Identify which cell holds the provided text, then report its (x, y) central coordinate. 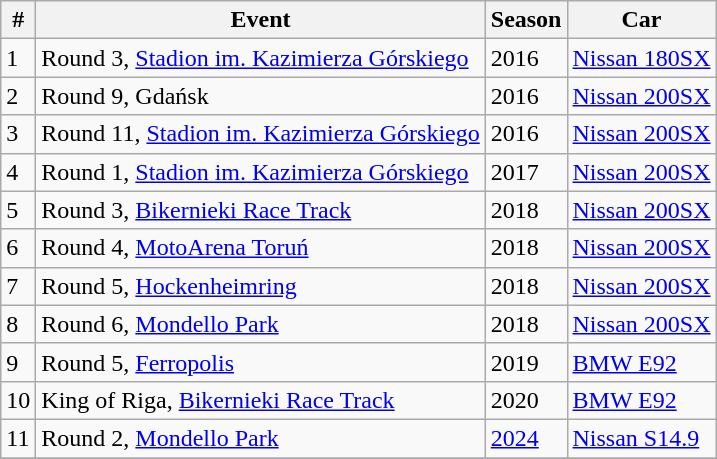
4 (18, 172)
2017 (526, 172)
Round 2, Mondello Park (260, 438)
6 (18, 248)
Round 3, Stadion im. Kazimierza Górskiego (260, 58)
9 (18, 362)
Round 9, Gdańsk (260, 96)
Round 3, Bikernieki Race Track (260, 210)
Car (642, 20)
3 (18, 134)
King of Riga, Bikernieki Race Track (260, 400)
Round 4, MotoArena Toruń (260, 248)
8 (18, 324)
Season (526, 20)
Nissan 180SX (642, 58)
Nissan S14.9 (642, 438)
Round 1, Stadion im. Kazimierza Górskiego (260, 172)
1 (18, 58)
2024 (526, 438)
Round 6, Mondello Park (260, 324)
7 (18, 286)
11 (18, 438)
2020 (526, 400)
5 (18, 210)
2 (18, 96)
2019 (526, 362)
Round 5, Hockenheimring (260, 286)
Round 5, Ferropolis (260, 362)
Round 11, Stadion im. Kazimierza Górskiego (260, 134)
10 (18, 400)
Event (260, 20)
# (18, 20)
